Detect which cell encompasses the target text, then output its [X, Y] center coordinate. 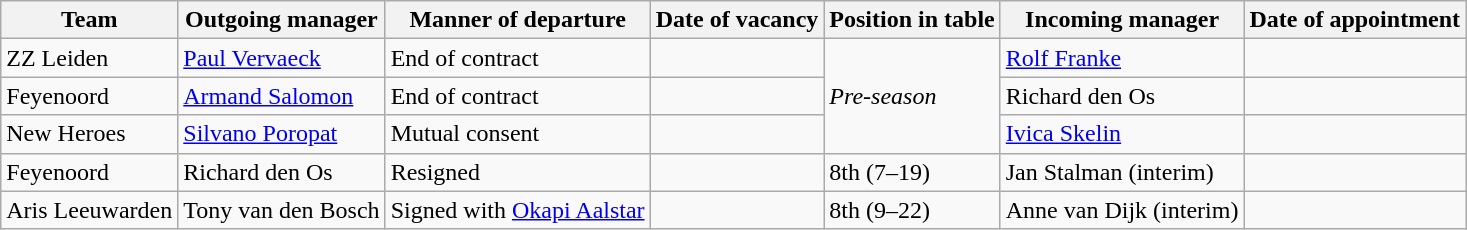
Silvano Poropat [282, 134]
Position in table [912, 20]
Paul Vervaeck [282, 58]
Pre-season [912, 96]
Armand Salomon [282, 96]
Team [90, 20]
Jan Stalman (interim) [1122, 172]
New Heroes [90, 134]
Ivica Skelin [1122, 134]
Date of vacancy [737, 20]
8th (7–19) [912, 172]
Manner of departure [518, 20]
Mutual consent [518, 134]
ZZ Leiden [90, 58]
Aris Leeuwarden [90, 210]
Date of appointment [1355, 20]
Resigned [518, 172]
Anne van Dijk (interim) [1122, 210]
Signed with Okapi Aalstar [518, 210]
Rolf Franke [1122, 58]
Outgoing manager [282, 20]
Tony van den Bosch [282, 210]
Incoming manager [1122, 20]
8th (9–22) [912, 210]
